Determine the [x, y] coordinate at the center of the cell enclosing the given text.  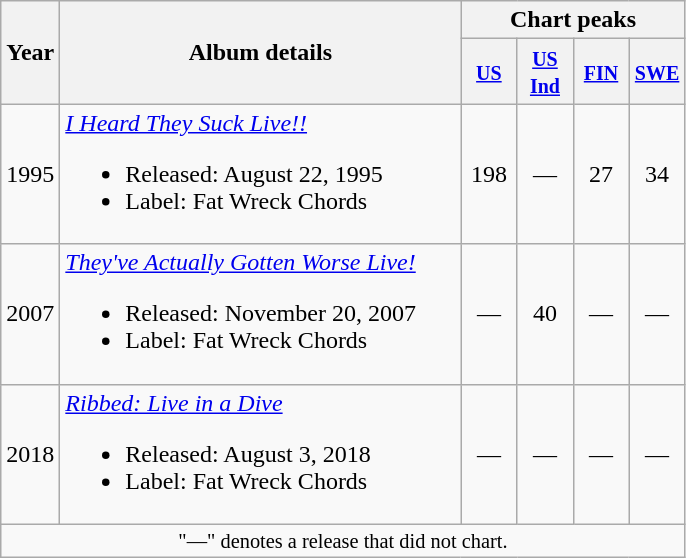
40 [545, 314]
"—" denotes a release that did not chart. [343, 541]
198 [489, 174]
US [489, 72]
SWE [657, 72]
2007 [30, 314]
Chart peaks [573, 20]
2018 [30, 454]
They've Actually Gotten Worse Live!Released: November 20, 2007Label: Fat Wreck Chords [260, 314]
Ribbed: Live in a DiveReleased: August 3, 2018Label: Fat Wreck Chords [260, 454]
27 [601, 174]
Album details [260, 52]
34 [657, 174]
I Heard They Suck Live!!Released: August 22, 1995Label: Fat Wreck Chords [260, 174]
1995 [30, 174]
Year [30, 52]
FIN [601, 72]
US Ind [545, 72]
